For the text-containing cell, return its midpoint in [x, y] coordinate format. 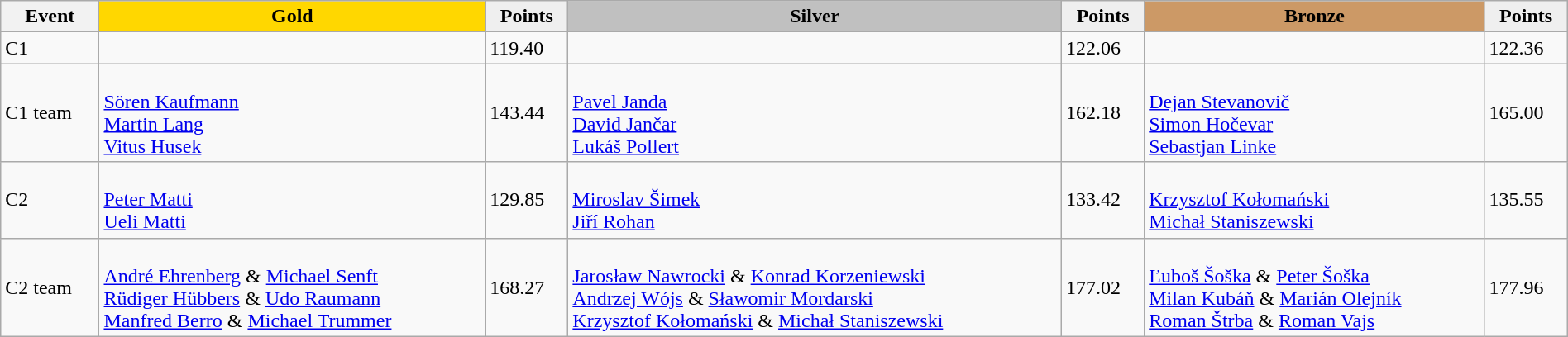
165.00 [1526, 112]
122.36 [1526, 48]
Miroslav ŠimekJiří Rohan [815, 200]
Krzysztof KołomańskiMichał Staniszewski [1315, 200]
143.44 [527, 112]
129.85 [527, 200]
162.18 [1103, 112]
177.96 [1526, 287]
Ľuboš Šoška & Peter ŠoškaMilan Kubáň & Marián OlejníkRoman Štrba & Roman Vajs [1315, 287]
177.02 [1103, 287]
Event [50, 17]
135.55 [1526, 200]
C2 team [50, 287]
C1 team [50, 112]
Gold [293, 17]
Sören KaufmannMartin LangVitus Husek [293, 112]
Peter MattiUeli Matti [293, 200]
168.27 [527, 287]
133.42 [1103, 200]
Dejan StevanovičSimon HočevarSebastjan Linke [1315, 112]
C1 [50, 48]
Jarosław Nawrocki & Konrad KorzeniewskiAndrzej Wójs & Sławomir MordarskiKrzysztof Kołomański & Michał Staniszewski [815, 287]
André Ehrenberg & Michael SenftRüdiger Hübbers & Udo RaumannManfred Berro & Michael Trummer [293, 287]
Bronze [1315, 17]
Silver [815, 17]
C2 [50, 200]
122.06 [1103, 48]
119.40 [527, 48]
Pavel JandaDavid JančarLukáš Pollert [815, 112]
